Identify which cell holds the provided text, then report its [x, y] central coordinate. 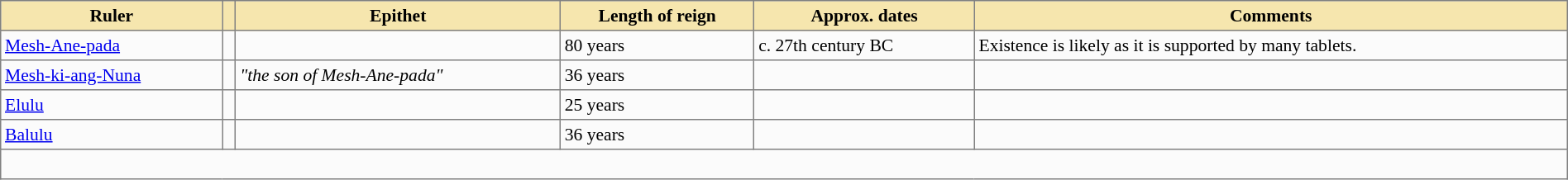
Elulu [112, 105]
"the son of Mesh-Ane-pada" [399, 75]
25 years [657, 105]
Epithet [399, 16]
Existence is likely as it is supported by many tablets. [1270, 45]
Length of reign [657, 16]
Ruler [112, 16]
Balulu [112, 135]
c. 27th century BC [864, 45]
Mesh-ki-ang-Nuna [112, 75]
Mesh-Ane-pada [112, 45]
80 years [657, 45]
Comments [1270, 16]
Approx. dates [864, 16]
